Detect which cell encompasses the target text, then output its (x, y) center coordinate. 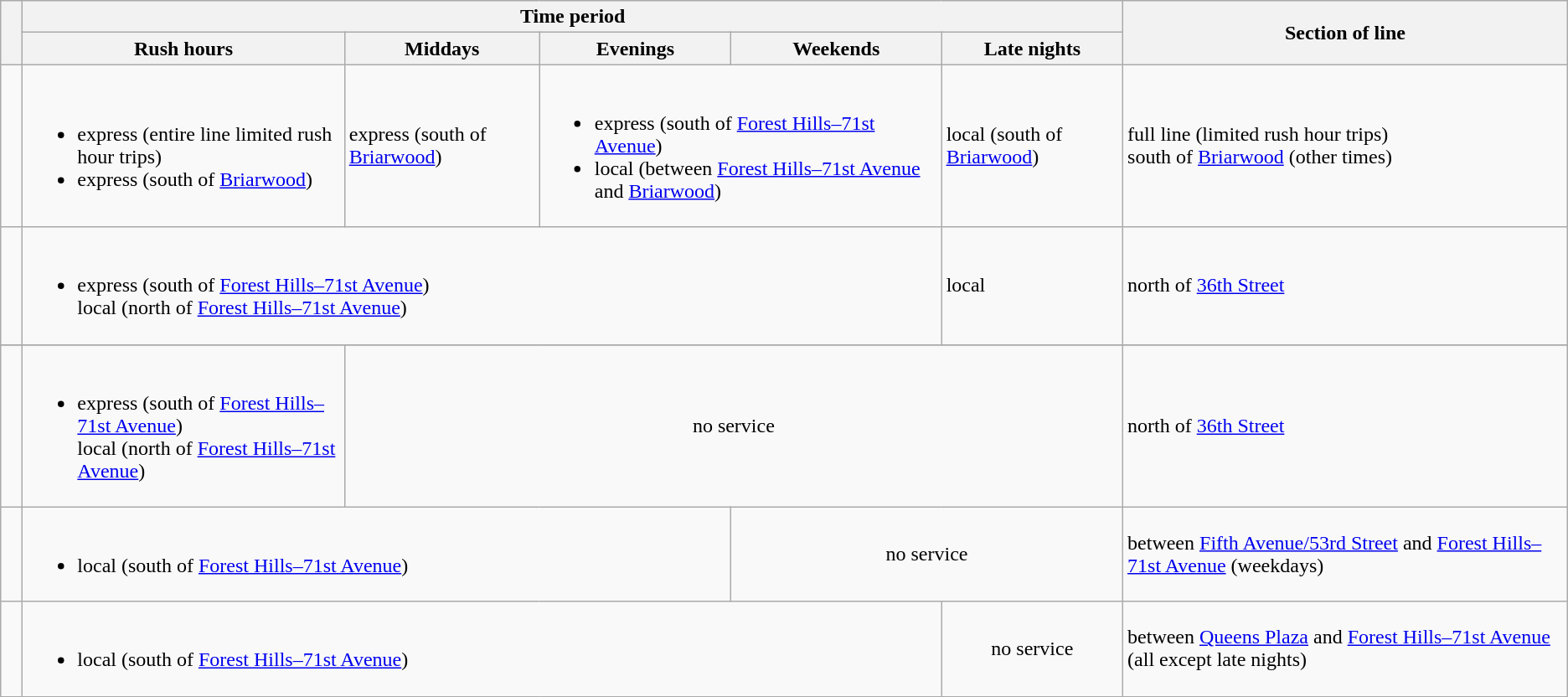
Rush hours (183, 49)
Time period (573, 17)
express (south of Briarwood) (442, 146)
Weekends (837, 49)
between Fifth Avenue/53rd Street and Forest Hills–71st Avenue (weekdays) (1345, 555)
local (1032, 286)
Late nights (1032, 49)
full line (limited rush hour trips)south of Briarwood (other times) (1345, 146)
Middays (442, 49)
between Queens Plaza and Forest Hills–71st Avenue (all except late nights) (1345, 648)
Section of line (1345, 33)
local (south of Briarwood) (1032, 146)
Evenings (635, 49)
express (south of Forest Hills–71st Avenue)local (between Forest Hills–71st Avenue and Briarwood) (740, 146)
express (entire line limited rush hour trips)express (south of Briarwood) (183, 146)
